Search for the cell housing the specified text and yield its (X, Y) center coordinate. 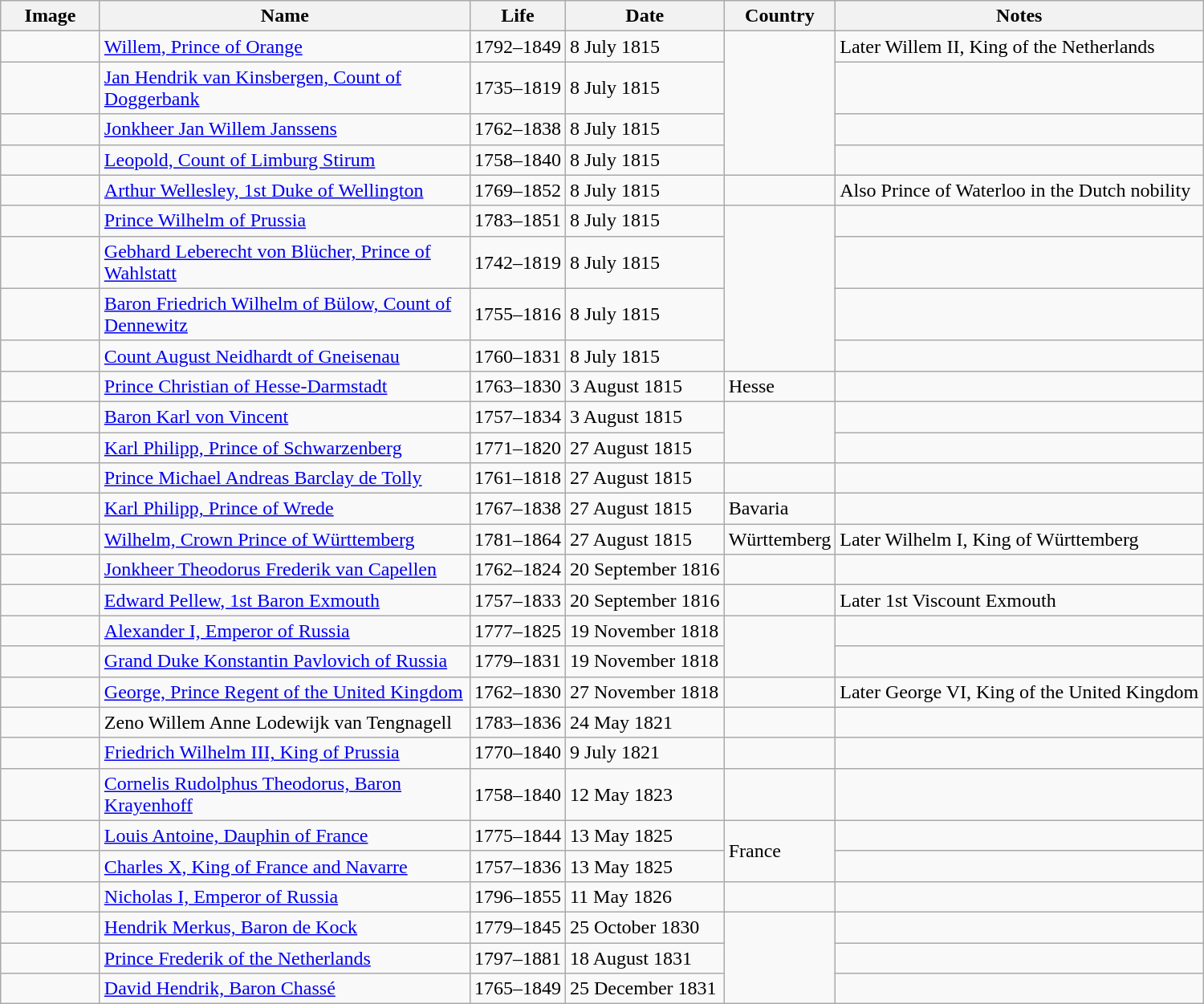
1762–1830 (517, 692)
Hendrik Merkus, Baron de Kock (284, 927)
Grand Duke Konstantin Pavlovich of Russia (284, 661)
Alexander I, Emperor of Russia (284, 631)
1779–1831 (517, 661)
1735–1819 (517, 88)
27 November 1818 (645, 692)
Also Prince of Waterloo in the Dutch nobility (1019, 190)
1792–1849 (517, 47)
12 May 1823 (645, 795)
Friedrich Wilhelm III, King of Prussia (284, 753)
1777–1825 (517, 631)
Willem, Prince of Orange (284, 47)
Date (645, 16)
24 May 1821 (645, 722)
1761–1818 (517, 478)
Country (780, 16)
Jan Hendrik van Kinsbergen, Count of Doggerbank (284, 88)
Leopold, Count of Limburg Stirum (284, 160)
1783–1851 (517, 221)
Prince Frederik of the Netherlands (284, 957)
Jonkheer Theodorus Frederik van Capellen (284, 570)
Württemberg (780, 539)
1757–1836 (517, 866)
1757–1834 (517, 417)
1760–1831 (517, 356)
Later Wilhelm I, King of Württemberg (1019, 539)
Later Willem II, King of the Netherlands (1019, 47)
George, Prince Regent of the United Kingdom (284, 692)
1769–1852 (517, 190)
Jonkheer Jan Willem Janssens (284, 129)
Edward Pellew, 1st Baron Exmouth (284, 600)
Karl Philipp, Prince of Schwarzenberg (284, 447)
Image (51, 16)
1770–1840 (517, 753)
Charles X, King of France and Navarre (284, 866)
Later 1st Viscount Exmouth (1019, 600)
1757–1833 (517, 600)
Gebhard Leberecht von Blücher, Prince of Wahlstatt (284, 262)
Louis Antoine, Dauphin of France (284, 835)
1783–1836 (517, 722)
1797–1881 (517, 957)
Prince Michael Andreas Barclay de Tolly (284, 478)
1771–1820 (517, 447)
1762–1824 (517, 570)
Count August Neidhardt of Gneisenau (284, 356)
1762–1838 (517, 129)
1775–1844 (517, 835)
11 May 1826 (645, 896)
Wilhelm, Crown Prince of Württemberg (284, 539)
France (780, 851)
Nicholas I, Emperor of Russia (284, 896)
Cornelis Rudolphus Theodorus, Baron Krayenhoff (284, 795)
1742–1819 (517, 262)
Later George VI, King of the United Kingdom (1019, 692)
David Hendrik, Baron Chassé (284, 989)
1755–1816 (517, 315)
1796–1855 (517, 896)
Arthur Wellesley, 1st Duke of Wellington (284, 190)
Prince Wilhelm of Prussia (284, 221)
Karl Philipp, Prince of Wrede (284, 509)
Bavaria (780, 509)
25 October 1830 (645, 927)
Zeno Willem Anne Lodewijk van Tengnagell (284, 722)
Name (284, 16)
Hesse (780, 386)
25 December 1831 (645, 989)
1763–1830 (517, 386)
Baron Friedrich Wilhelm of Bülow, Count of Dennewitz (284, 315)
1767–1838 (517, 509)
9 July 1821 (645, 753)
Baron Karl von Vincent (284, 417)
Prince Christian of Hesse-Darmstadt (284, 386)
1765–1849 (517, 989)
1779–1845 (517, 927)
Life (517, 16)
1781–1864 (517, 539)
Notes (1019, 16)
18 August 1831 (645, 957)
